From the cell containing the given text, extract its center point as (X, Y) coordinate. 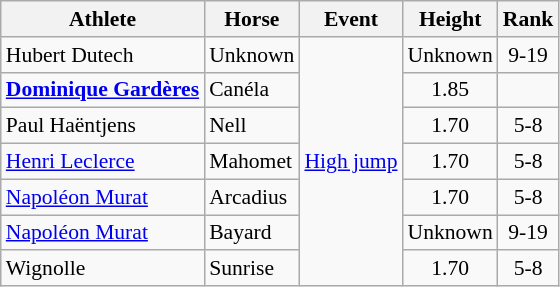
High jump (350, 162)
Athlete (102, 19)
1.85 (450, 90)
Dominique Gardères (102, 90)
Arcadius (252, 197)
Sunrise (252, 269)
Nell (252, 126)
Paul Haëntjens (102, 126)
Height (450, 19)
Wignolle (102, 269)
Bayard (252, 233)
Mahomet (252, 162)
Hubert Dutech (102, 55)
Horse (252, 19)
Henri Leclerce (102, 162)
Rank (528, 19)
Canéla (252, 90)
Event (350, 19)
